Locate the cell with the specified text and output its (X, Y) center coordinate. 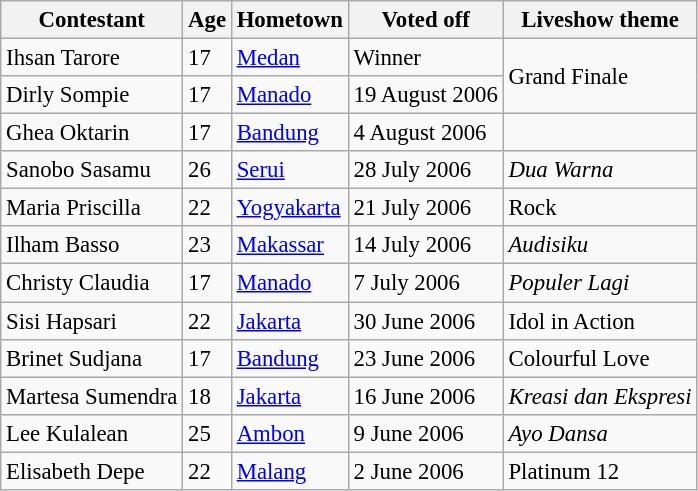
Makassar (290, 245)
Sanobo Sasamu (92, 170)
Ambon (290, 433)
16 June 2006 (426, 396)
9 June 2006 (426, 433)
25 (208, 433)
Colourful Love (600, 358)
Grand Finale (600, 76)
Voted off (426, 20)
Contestant (92, 20)
14 July 2006 (426, 245)
2 June 2006 (426, 471)
30 June 2006 (426, 321)
Ghea Oktarin (92, 133)
Serui (290, 170)
Liveshow theme (600, 20)
Martesa Sumendra (92, 396)
Malang (290, 471)
Populer Lagi (600, 283)
23 (208, 245)
Elisabeth Depe (92, 471)
21 July 2006 (426, 208)
Christy Claudia (92, 283)
Idol in Action (600, 321)
Hometown (290, 20)
Dua Warna (600, 170)
Ayo Dansa (600, 433)
Yogyakarta (290, 208)
Winner (426, 58)
Ilham Basso (92, 245)
7 July 2006 (426, 283)
Lee Kulalean (92, 433)
Maria Priscilla (92, 208)
Medan (290, 58)
Age (208, 20)
19 August 2006 (426, 95)
26 (208, 170)
Rock (600, 208)
18 (208, 396)
4 August 2006 (426, 133)
Sisi Hapsari (92, 321)
Kreasi dan Ekspresi (600, 396)
Brinet Sudjana (92, 358)
Audisiku (600, 245)
Ihsan Tarore (92, 58)
Platinum 12 (600, 471)
23 June 2006 (426, 358)
Dirly Sompie (92, 95)
28 July 2006 (426, 170)
